Return the (X, Y) coordinate for the center point of the cell that contains the specified text.  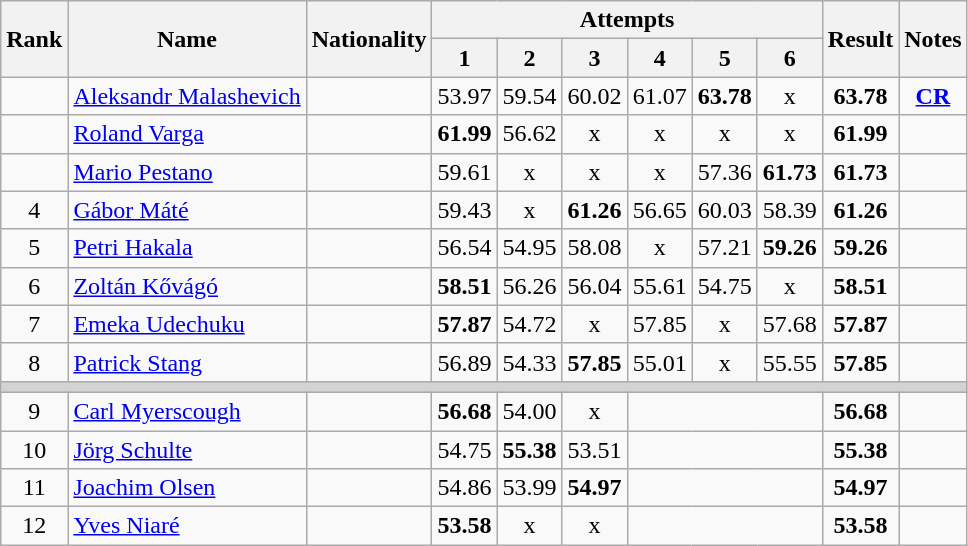
Notes (933, 39)
54.95 (530, 248)
9 (34, 411)
Attempts (627, 20)
12 (34, 526)
61.07 (660, 96)
59.54 (530, 96)
Emeka Udechuku (187, 324)
Mario Pestano (187, 172)
Rank (34, 39)
Name (187, 39)
2 (530, 58)
Zoltán Kővágó (187, 286)
Aleksandr Malashevich (187, 96)
Gábor Máté (187, 210)
60.03 (724, 210)
57.21 (724, 248)
Joachim Olsen (187, 488)
Yves Niaré (187, 526)
Jörg Schulte (187, 449)
8 (34, 362)
56.62 (530, 134)
56.65 (660, 210)
Carl Myerscough (187, 411)
55.61 (660, 286)
58.08 (594, 248)
55.55 (790, 362)
3 (594, 58)
54.72 (530, 324)
53.97 (464, 96)
7 (34, 324)
55.01 (660, 362)
54.00 (530, 411)
54.33 (530, 362)
56.04 (594, 286)
58.39 (790, 210)
10 (34, 449)
53.51 (594, 449)
Patrick Stang (187, 362)
Result (860, 39)
11 (34, 488)
57.36 (724, 172)
54.86 (464, 488)
56.89 (464, 362)
56.54 (464, 248)
59.61 (464, 172)
CR (933, 96)
56.26 (530, 286)
59.43 (464, 210)
60.02 (594, 96)
53.99 (530, 488)
Nationality (369, 39)
Petri Hakala (187, 248)
57.68 (790, 324)
1 (464, 58)
Roland Varga (187, 134)
